Identify which cell holds the provided text, then report its (X, Y) central coordinate. 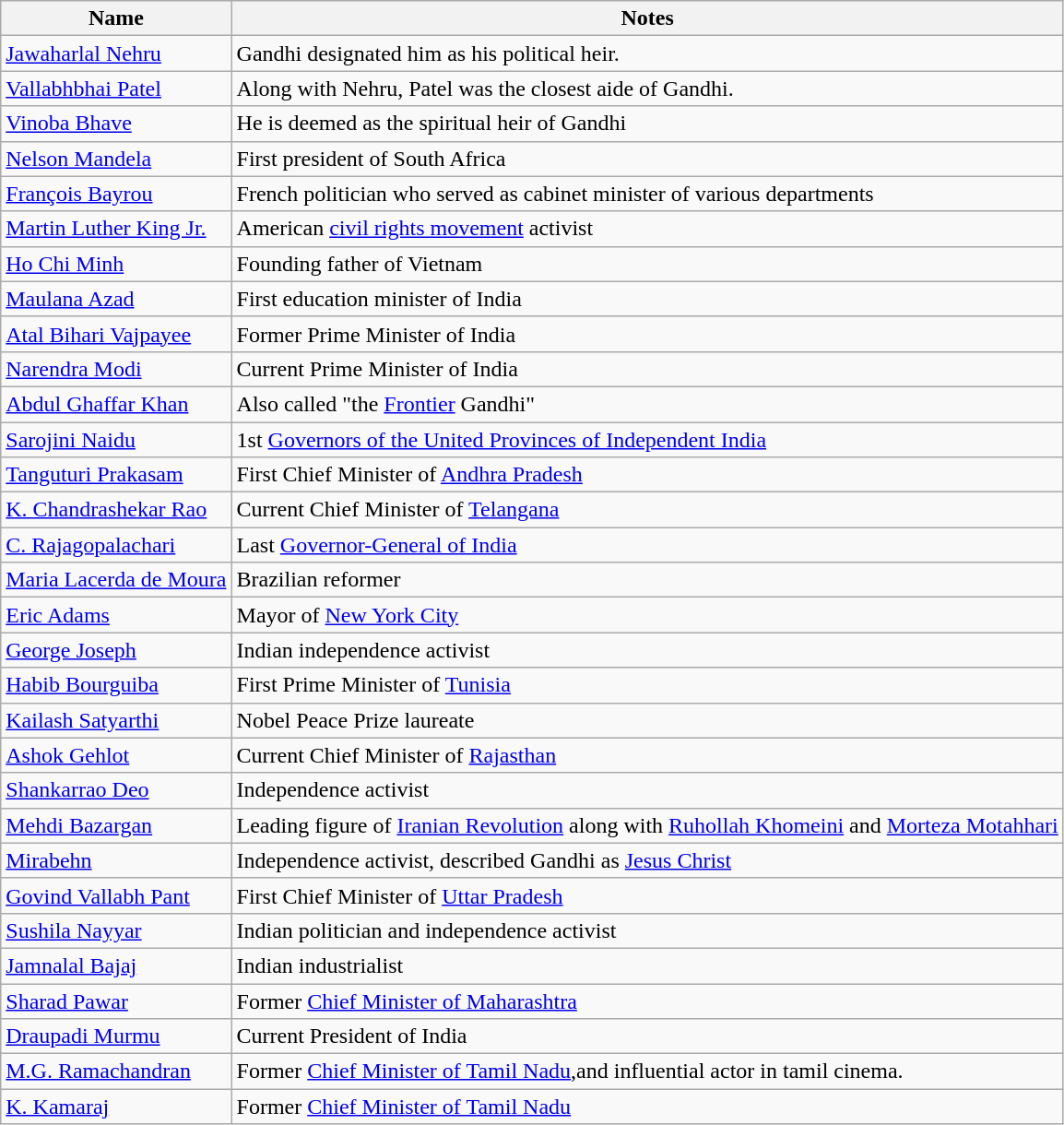
Last Governor-General of India (647, 545)
Maulana Azad (116, 299)
Jawaharlal Nehru (116, 53)
French politician who served as cabinet minister of various departments (647, 194)
Vallabhbhai Patel (116, 89)
M.G. Ramachandran (116, 1072)
Leading figure of Iranian Revolution along with Ruhollah Khomeini and Morteza Motahhari (647, 825)
American civil rights movement activist (647, 229)
First Prime Minister of Tunisia (647, 685)
Former Chief Minister of Tamil Nadu,and influential actor in tamil cinema. (647, 1072)
Gandhi designated him as his political heir. (647, 53)
Vinoba Bhave (116, 124)
Sharad Pawar (116, 1001)
Former Chief Minister of Tamil Nadu (647, 1107)
Current Chief Minister of Telangana (647, 510)
C. Rajagopalachari (116, 545)
Current Chief Minister of Rajasthan (647, 755)
Also called "the Frontier Gandhi" (647, 404)
Ashok Gehlot (116, 755)
Independence activist (647, 790)
Along with Nehru, Patel was the closest aide of Gandhi. (647, 89)
Tanguturi Prakasam (116, 475)
Current Prime Minister of India (647, 369)
Ho Chi Minh (116, 264)
First president of South Africa (647, 159)
K. Kamaraj (116, 1107)
Nobel Peace Prize laureate (647, 720)
Martin Luther King Jr. (116, 229)
Nelson Mandela (116, 159)
First education minister of India (647, 299)
Indian industrialist (647, 965)
Founding father of Vietnam (647, 264)
Maria Lacerda de Moura (116, 580)
Notes (647, 18)
First Chief Minister of Andhra Pradesh (647, 475)
Narendra Modi (116, 369)
Shankarrao Deo (116, 790)
He is deemed as the spiritual heir of Gandhi (647, 124)
Indian independence activist (647, 650)
Mehdi Bazargan (116, 825)
Govind Vallabh Pant (116, 895)
Sarojini Naidu (116, 440)
George Joseph (116, 650)
François Bayrou (116, 194)
1st Governors of the United Provinces of Independent India (647, 440)
Mayor of New York City (647, 615)
Mirabehn (116, 860)
Brazilian reformer (647, 580)
Name (116, 18)
Kailash Satyarthi (116, 720)
Indian politician and independence activist (647, 930)
Atal Bihari Vajpayee (116, 334)
Independence activist, described Gandhi as Jesus Christ (647, 860)
Jamnalal Bajaj (116, 965)
K. Chandrashekar Rao (116, 510)
Sushila Nayyar (116, 930)
Former Prime Minister of India (647, 334)
Abdul Ghaffar Khan (116, 404)
Former Chief Minister of Maharashtra (647, 1001)
Current President of India (647, 1036)
Eric Adams (116, 615)
Draupadi Murmu (116, 1036)
Habib Bourguiba (116, 685)
First Chief Minister of Uttar Pradesh (647, 895)
